Return [X, Y] of the center of cell containing provided text 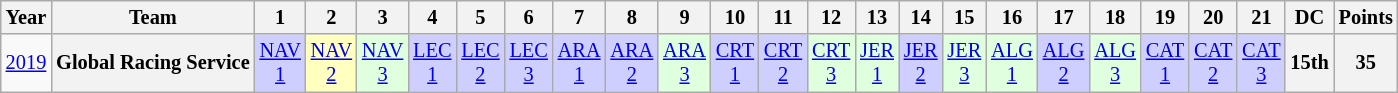
6 [529, 17]
CRT3 [831, 63]
JER2 [921, 63]
19 [1165, 17]
2019 [26, 63]
20 [1213, 17]
3 [382, 17]
JER3 [964, 63]
JER1 [877, 63]
16 [1012, 17]
17 [1064, 17]
ALG1 [1012, 63]
LEC2 [480, 63]
ALG2 [1064, 63]
35 [1366, 63]
1 [280, 17]
CAT1 [1165, 63]
LEC1 [432, 63]
18 [1115, 17]
4 [432, 17]
Global Racing Service [152, 63]
12 [831, 17]
ARA1 [580, 63]
LEC3 [529, 63]
9 [684, 17]
15 [964, 17]
11 [783, 17]
DC [1309, 17]
7 [580, 17]
14 [921, 17]
ARA3 [684, 63]
10 [735, 17]
CAT3 [1261, 63]
ARA2 [632, 63]
NAV1 [280, 63]
21 [1261, 17]
5 [480, 17]
8 [632, 17]
2 [332, 17]
15th [1309, 63]
CRT2 [783, 63]
Team [152, 17]
13 [877, 17]
ALG3 [1115, 63]
Year [26, 17]
CAT2 [1213, 63]
NAV3 [382, 63]
NAV2 [332, 63]
CRT1 [735, 63]
Points [1366, 17]
